Search for the cell housing the specified text and yield its [X, Y] center coordinate. 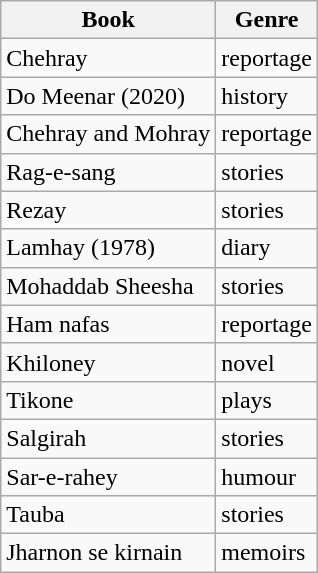
Genre [267, 20]
Chehray and Mohray [108, 134]
diary [267, 248]
Salgirah [108, 438]
history [267, 96]
Rag-e-sang [108, 172]
Khiloney [108, 362]
memoirs [267, 553]
Jharnon se kirnain [108, 553]
Ham nafas [108, 324]
Rezay [108, 210]
humour [267, 477]
Sar-e-rahey [108, 477]
Book [108, 20]
Chehray [108, 58]
Tikone [108, 400]
Do Meenar (2020) [108, 96]
Tauba [108, 515]
Mohaddab Sheesha [108, 286]
novel [267, 362]
plays [267, 400]
Lamhay (1978) [108, 248]
